Determine the (x, y) coordinate at the center of the cell enclosing the given text.  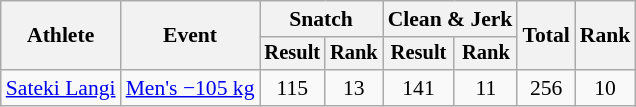
10 (606, 88)
13 (354, 88)
141 (419, 88)
Athlete (61, 36)
115 (293, 88)
Event (190, 36)
Snatch (322, 19)
Men's −105 kg (190, 88)
Sateki Langi (61, 88)
Total (546, 36)
11 (486, 88)
256 (546, 88)
Clean & Jerk (450, 19)
